Provide the (X, Y) coordinate of the cell's center where the given text is located.  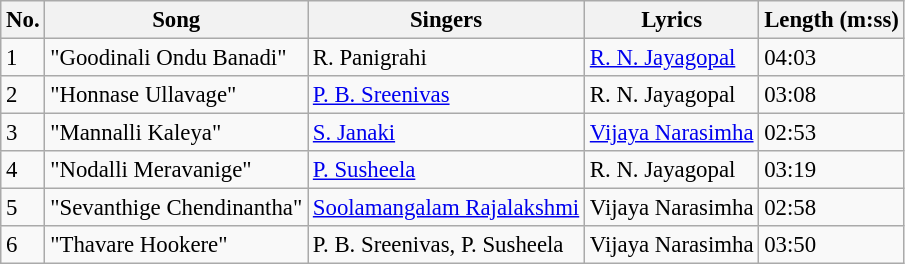
"Honnase Ullavage" (176, 95)
02:58 (832, 208)
Length (m:ss) (832, 20)
1 (23, 58)
2 (23, 95)
5 (23, 208)
S. Janaki (446, 133)
Soolamangalam Rajalakshmi (446, 208)
"Nodalli Meravanige" (176, 170)
Lyrics (672, 20)
"Mannalli Kaleya" (176, 133)
"Sevanthige Chendinantha" (176, 208)
02:53 (832, 133)
03:50 (832, 245)
P. B. Sreenivas, P. Susheela (446, 245)
Song (176, 20)
03:19 (832, 170)
No. (23, 20)
P. Susheela (446, 170)
04:03 (832, 58)
Singers (446, 20)
6 (23, 245)
4 (23, 170)
R. Panigrahi (446, 58)
3 (23, 133)
03:08 (832, 95)
"Thavare Hookere" (176, 245)
P. B. Sreenivas (446, 95)
"Goodinali Ondu Banadi" (176, 58)
